Locate the cell with the specified text and output its [x, y] center coordinate. 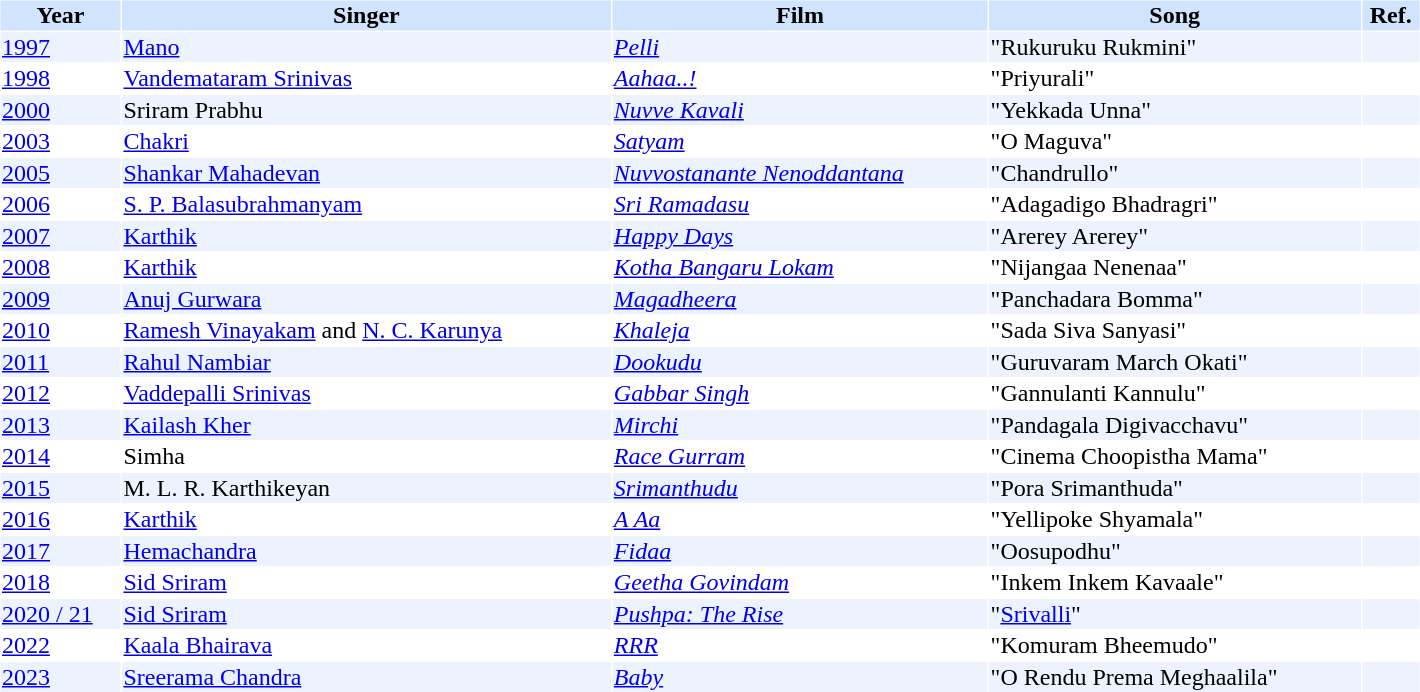
"Guruvaram March Okati" [1174, 362]
Nuvve Kavali [800, 110]
Gabbar Singh [800, 393]
2020 / 21 [60, 614]
2012 [60, 393]
2018 [60, 583]
2013 [60, 425]
"Panchadara Bomma" [1174, 299]
Rahul Nambiar [366, 362]
"Chandrullo" [1174, 173]
Year [60, 15]
Magadheera [800, 299]
Happy Days [800, 236]
Race Gurram [800, 457]
"Gannulanti Kannulu" [1174, 393]
"Arerey Arerey" [1174, 236]
"Yellipoke Shyamala" [1174, 519]
Shankar Mahadevan [366, 173]
2011 [60, 362]
Satyam [800, 141]
Dookudu [800, 362]
2005 [60, 173]
2023 [60, 677]
2008 [60, 267]
Sri Ramadasu [800, 205]
2006 [60, 205]
Film [800, 15]
2000 [60, 110]
2016 [60, 519]
2009 [60, 299]
RRR [800, 645]
2003 [60, 141]
A Aa [800, 519]
2022 [60, 645]
Aahaa..! [800, 79]
Kailash Kher [366, 425]
S. P. Balasubrahmanyam [366, 205]
Geetha Govindam [800, 583]
"O Maguva" [1174, 141]
"Komuram Bheemudo" [1174, 645]
Kotha Bangaru Lokam [800, 267]
Fidaa [800, 551]
2007 [60, 236]
"Sada Siva Sanyasi" [1174, 331]
"Rukuruku Rukmini" [1174, 47]
Pushpa: The Rise [800, 614]
M. L. R. Karthikeyan [366, 488]
Sreerama Chandra [366, 677]
Khaleja [800, 331]
Kaala Bhairava [366, 645]
"Priyurali" [1174, 79]
"Pora Srimanthuda" [1174, 488]
2014 [60, 457]
Sriram Prabhu [366, 110]
Chakri [366, 141]
"O Rendu Prema Meghaalila" [1174, 677]
Vandemataram Srinivas [366, 79]
"Nijangaa Nenenaa" [1174, 267]
Vaddepalli Srinivas [366, 393]
"Pandagala Digivacchavu" [1174, 425]
"Inkem Inkem Kavaale" [1174, 583]
Anuj Gurwara [366, 299]
"Oosupodhu" [1174, 551]
"Yekkada Unna" [1174, 110]
2015 [60, 488]
Song [1174, 15]
Pelli [800, 47]
Simha [366, 457]
Srimanthudu [800, 488]
Nuvvostanante Nenoddantana [800, 173]
2017 [60, 551]
"Srivalli" [1174, 614]
Ref. [1391, 15]
1998 [60, 79]
Baby [800, 677]
Ramesh Vinayakam and N. C. Karunya [366, 331]
Hemachandra [366, 551]
"Adagadigo Bhadragri" [1174, 205]
2010 [60, 331]
Mirchi [800, 425]
Singer [366, 15]
Mano [366, 47]
"Cinema Choopistha Mama" [1174, 457]
1997 [60, 47]
